For the text-containing cell, return its midpoint in [X, Y] coordinate format. 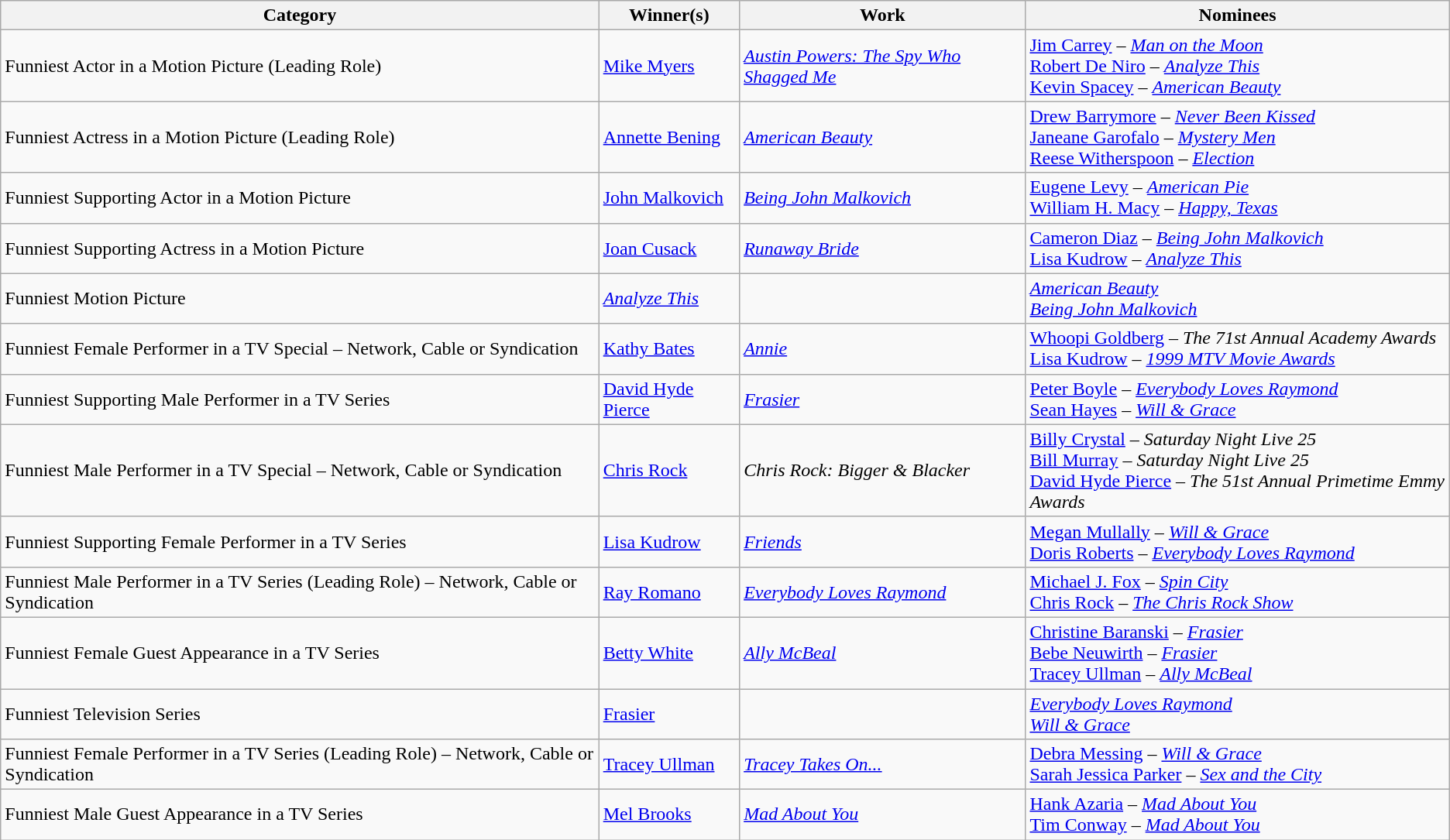
Austin Powers: The Spy Who Shagged Me [883, 66]
Drew Barrymore – Never Been Kissed Janeane Garofalo – Mystery Men Reese Witherspoon – Election [1238, 137]
Funniest Actor in a Motion Picture (Leading Role) [300, 66]
John Malkovich [669, 198]
Work [883, 15]
Funniest Female Guest Appearance in a TV Series [300, 653]
Being John Malkovich [883, 198]
Betty White [669, 653]
Funniest Male Guest Appearance in a TV Series [300, 814]
Funniest Supporting Male Performer in a TV Series [300, 399]
Debra Messing – Will & Grace Sarah Jessica Parker – Sex and the City [1238, 765]
Ray Romano [669, 591]
Peter Boyle – Everybody Loves Raymond Sean Hayes – Will & Grace [1238, 399]
Tracey Ullman [669, 765]
American Beauty [883, 137]
Winner(s) [669, 15]
Funniest Female Performer in a TV Special – Network, Cable or Syndication [300, 348]
Cameron Diaz – Being John Malkovich Lisa Kudrow – Analyze This [1238, 248]
Tracey Takes On... [883, 765]
Mike Myers [669, 66]
American Beauty Being John Malkovich [1238, 299]
Kathy Bates [669, 348]
Funniest Supporting Actress in a Motion Picture [300, 248]
Jim Carrey – Man on the Moon Robert De Niro – Analyze This Kevin Spacey – American Beauty [1238, 66]
Funniest Motion Picture [300, 299]
Mad About You [883, 814]
Michael J. Fox – Spin City Chris Rock – The Chris Rock Show [1238, 591]
Annie [883, 348]
Runaway Bride [883, 248]
Funniest Supporting Female Performer in a TV Series [300, 542]
Funniest Male Performer in a TV Special – Network, Cable or Syndication [300, 471]
Hank Azaria – Mad About You Tim Conway – Mad About You [1238, 814]
Funniest Male Performer in a TV Series (Leading Role) – Network, Cable or Syndication [300, 591]
Mel Brooks [669, 814]
Lisa Kudrow [669, 542]
Whoopi Goldberg – The 71st Annual Academy Awards Lisa Kudrow – 1999 MTV Movie Awards [1238, 348]
Friends [883, 542]
David Hyde Pierce [669, 399]
Funniest Female Performer in a TV Series (Leading Role) – Network, Cable or Syndication [300, 765]
Megan Mullally – Will & Grace Doris Roberts – Everybody Loves Raymond [1238, 542]
Billy Crystal – Saturday Night Live 25 Bill Murray – Saturday Night Live 25 David Hyde Pierce – The 51st Annual Primetime Emmy Awards [1238, 471]
Joan Cusack [669, 248]
Christine Baranski – Frasier Bebe Neuwirth – Frasier Tracey Ullman – Ally McBeal [1238, 653]
Analyze This [669, 299]
Ally McBeal [883, 653]
Everybody Loves Raymond Will & Grace [1238, 714]
Chris Rock [669, 471]
Nominees [1238, 15]
Funniest Television Series [300, 714]
Chris Rock: Bigger & Blacker [883, 471]
Funniest Supporting Actor in a Motion Picture [300, 198]
Everybody Loves Raymond [883, 591]
Category [300, 15]
Funniest Actress in a Motion Picture (Leading Role) [300, 137]
Eugene Levy – American Pie William H. Macy – Happy, Texas [1238, 198]
Annette Bening [669, 137]
